Find where the given text appears and provide that cell's center as [X, Y] coordinate. 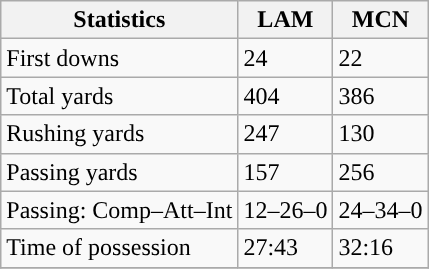
32:16 [380, 248]
12–26–0 [286, 210]
130 [380, 134]
24–34–0 [380, 210]
Rushing yards [120, 134]
22 [380, 58]
386 [380, 96]
Time of possession [120, 248]
Total yards [120, 96]
27:43 [286, 248]
157 [286, 172]
LAM [286, 20]
247 [286, 134]
First downs [120, 58]
404 [286, 96]
Passing yards [120, 172]
24 [286, 58]
Statistics [120, 20]
MCN [380, 20]
256 [380, 172]
Passing: Comp–Att–Int [120, 210]
